Extract the (x, y) coordinate from the center of the cell holding the provided text.  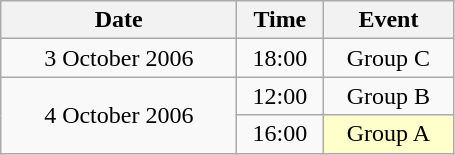
12:00 (280, 96)
18:00 (280, 58)
Event (388, 20)
Group C (388, 58)
3 October 2006 (119, 58)
4 October 2006 (119, 115)
Group A (388, 134)
Date (119, 20)
Group B (388, 96)
Time (280, 20)
16:00 (280, 134)
